Search for the cell housing the specified text and yield its (X, Y) center coordinate. 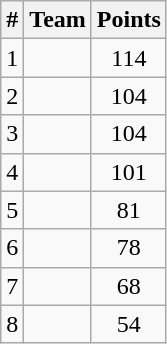
Points (128, 20)
7 (12, 286)
54 (128, 324)
101 (128, 172)
81 (128, 210)
3 (12, 134)
68 (128, 286)
78 (128, 248)
6 (12, 248)
8 (12, 324)
# (12, 20)
Team (58, 20)
4 (12, 172)
114 (128, 58)
5 (12, 210)
2 (12, 96)
1 (12, 58)
